Return (X, Y) of the center of cell containing provided text 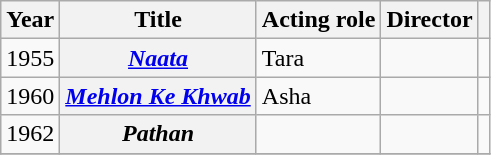
Naata (158, 58)
Pathan (158, 134)
Mehlon Ke Khwab (158, 96)
1960 (30, 96)
1955 (30, 58)
Asha (318, 96)
Tara (318, 58)
Director (430, 20)
Acting role (318, 20)
Year (30, 20)
1962 (30, 134)
Title (158, 20)
